Provide the (X, Y) coordinate of the cell's center where the given text is located.  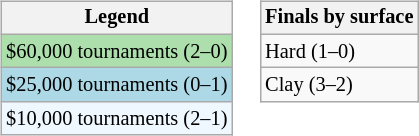
$60,000 tournaments (2–0) (116, 51)
Legend (116, 18)
Hard (1–0) (339, 51)
Clay (3–2) (339, 85)
$10,000 tournaments (2–1) (116, 119)
Finals by surface (339, 18)
$25,000 tournaments (0–1) (116, 85)
